From the cell containing the given text, extract its center point as (X, Y) coordinate. 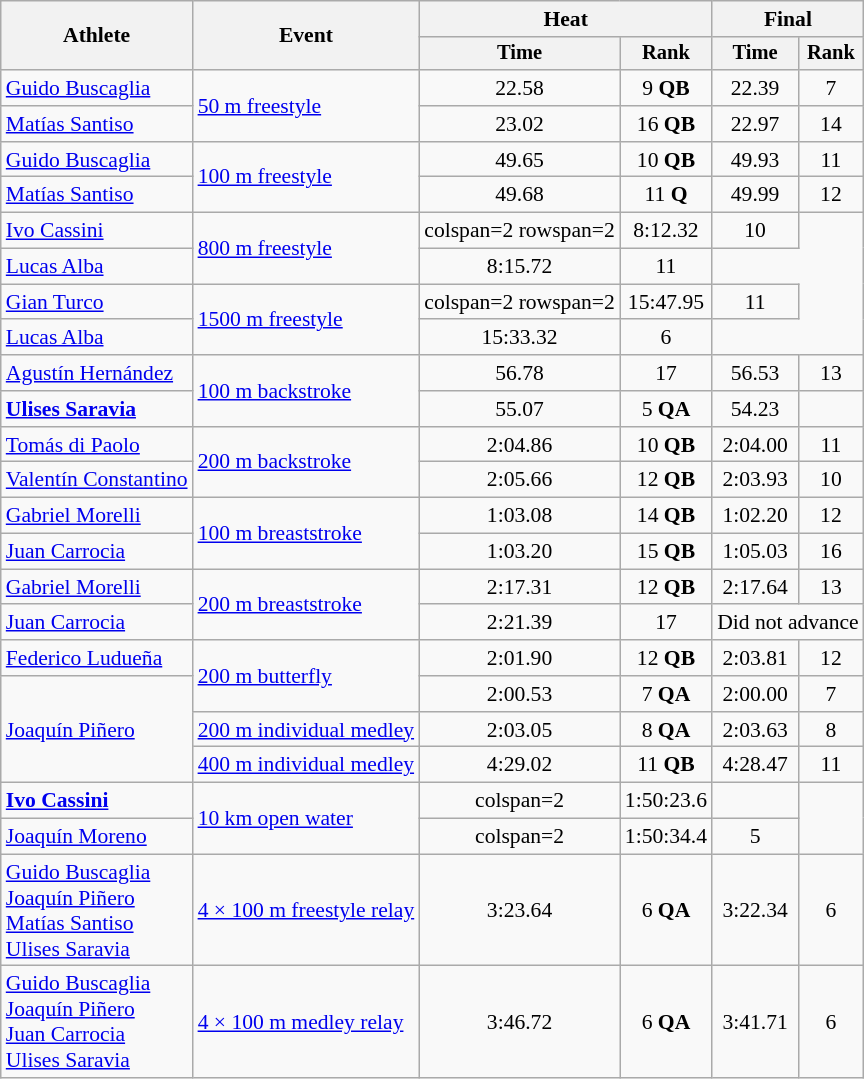
3:46.72 (520, 1022)
2:00.53 (520, 694)
49.93 (755, 160)
10 km open water (306, 818)
200 m individual medley (306, 730)
2:03.63 (755, 730)
2:04.00 (755, 445)
Athlete (97, 36)
9 QB (666, 88)
200 m backstroke (306, 462)
2:01.90 (520, 658)
8:15.72 (520, 267)
2:00.00 (755, 694)
15:47.95 (666, 302)
22.97 (755, 124)
200 m butterfly (306, 676)
100 m breaststroke (306, 534)
49.68 (520, 195)
2:04.86 (520, 445)
1:03.08 (520, 516)
56.53 (755, 373)
2:17.64 (755, 587)
1:05.03 (755, 552)
8:12.32 (666, 231)
3:22.34 (755, 910)
8 (831, 730)
2:21.39 (520, 623)
Heat (566, 19)
11 QB (666, 765)
400 m individual medley (306, 765)
Did not advance (788, 623)
49.65 (520, 160)
4:29.02 (520, 765)
2:03.05 (520, 730)
Final (788, 19)
800 m freestyle (306, 248)
23.02 (520, 124)
4 × 100 m medley relay (306, 1022)
49.99 (755, 195)
14 QB (666, 516)
Gian Turco (97, 302)
Ulises Saravia (97, 409)
55.07 (520, 409)
1:02.20 (755, 516)
8 QA (666, 730)
15:33.32 (520, 338)
Guido BuscagliaJoaquín PiñeroMatías SantisoUlises Saravia (97, 910)
2:03.93 (755, 480)
16 (831, 552)
56.78 (520, 373)
7 QA (666, 694)
22.39 (755, 88)
14 (831, 124)
15 QB (666, 552)
3:23.64 (520, 910)
Tomás di Paolo (97, 445)
Joaquín Piñero (97, 730)
100 m backstroke (306, 390)
200 m breaststroke (306, 604)
1:50:23.6 (666, 801)
3:41.71 (755, 1022)
5 (755, 837)
1:50:34.4 (666, 837)
5 QA (666, 409)
16 QB (666, 124)
4 × 100 m freestyle relay (306, 910)
Valentín Constantino (97, 480)
4:28.47 (755, 765)
Event (306, 36)
11 Q (666, 195)
Agustín Hernández (97, 373)
Joaquín Moreno (97, 837)
2:03.81 (755, 658)
Guido BuscagliaJoaquín PiñeroJuan CarrociaUlises Saravia (97, 1022)
2:05.66 (520, 480)
100 m freestyle (306, 178)
50 m freestyle (306, 106)
Federico Ludueña (97, 658)
22.58 (520, 88)
2:17.31 (520, 587)
1:03.20 (520, 552)
54.23 (755, 409)
1500 m freestyle (306, 320)
